Return [X, Y] of the center of cell containing provided text 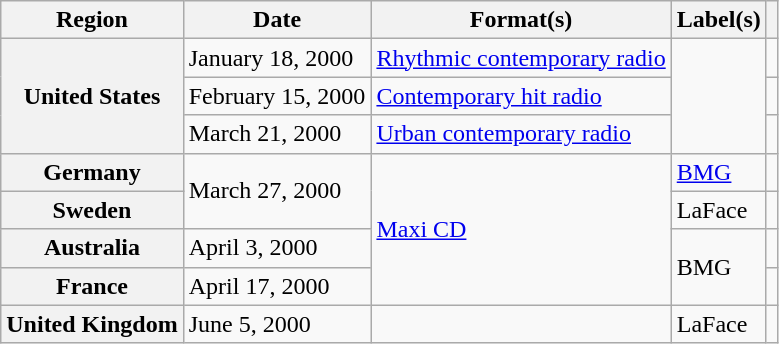
Sweden [92, 210]
Urban contemporary radio [521, 134]
March 21, 2000 [277, 134]
March 27, 2000 [277, 191]
February 15, 2000 [277, 96]
June 5, 2000 [277, 324]
Contemporary hit radio [521, 96]
January 18, 2000 [277, 58]
Australia [92, 248]
France [92, 286]
Rhythmic contemporary radio [521, 58]
United Kingdom [92, 324]
Region [92, 20]
Date [277, 20]
April 17, 2000 [277, 286]
United States [92, 96]
Maxi CD [521, 229]
Format(s) [521, 20]
April 3, 2000 [277, 248]
Germany [92, 172]
Label(s) [718, 20]
